Scan for the cell matching the given text and deliver its [X, Y] coordinate at center. 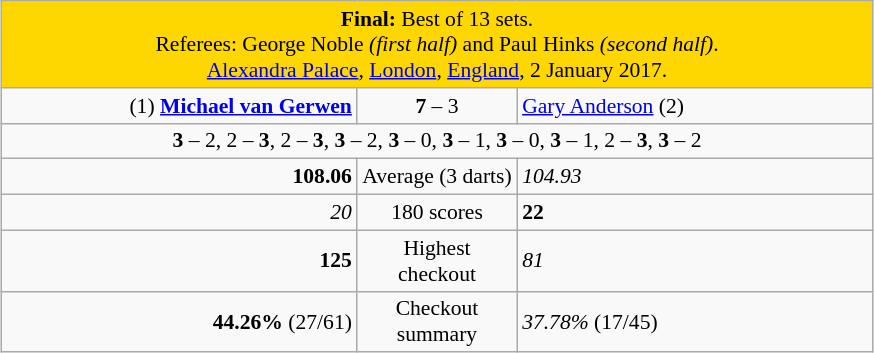
3 – 2, 2 – 3, 2 – 3, 3 – 2, 3 – 0, 3 – 1, 3 – 0, 3 – 1, 2 – 3, 3 – 2 [437, 141]
180 scores [437, 213]
20 [180, 213]
(1) Michael van Gerwen [180, 106]
108.06 [180, 177]
44.26% (27/61) [180, 322]
37.78% (17/45) [694, 322]
22 [694, 213]
81 [694, 260]
104.93 [694, 177]
Gary Anderson (2) [694, 106]
125 [180, 260]
Checkout summary [437, 322]
Average (3 darts) [437, 177]
Highest checkout [437, 260]
7 – 3 [437, 106]
Final: Best of 13 sets. Referees: George Noble (first half) and Paul Hinks (second half).Alexandra Palace, London, England, 2 January 2017. [437, 44]
